Capture the cell that displays the provided text and extract its (x, y) central coordinate. 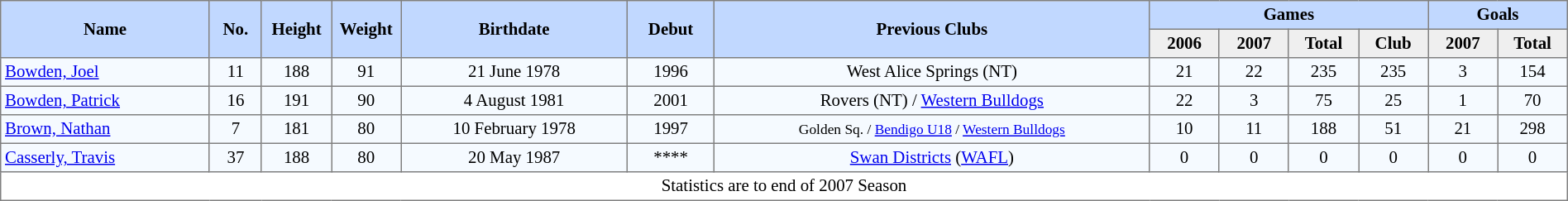
90 (366, 100)
Goals (1499, 15)
No. (235, 30)
25 (1394, 100)
7 (235, 129)
2006 (1184, 43)
Birthdate (514, 30)
Swan Districts (WAFL) (932, 157)
2001 (670, 100)
**** (670, 157)
Bowden, Patrick (106, 100)
10 (1184, 129)
Height (296, 30)
Casserly, Travis (106, 157)
Brown, Nathan (106, 129)
Games (1288, 15)
Name (106, 30)
16 (235, 100)
Statistics are to end of 2007 Season (784, 186)
10 February 1978 (514, 129)
1 (1463, 100)
20 May 1987 (514, 157)
70 (1532, 100)
Bowden, Joel (106, 72)
Debut (670, 30)
1996 (670, 72)
Weight (366, 30)
21 June 1978 (514, 72)
Club (1394, 43)
181 (296, 129)
West Alice Springs (NT) (932, 72)
75 (1323, 100)
51 (1394, 129)
1997 (670, 129)
91 (366, 72)
4 August 1981 (514, 100)
Previous Clubs (932, 30)
37 (235, 157)
298 (1532, 129)
Rovers (NT) / Western Bulldogs (932, 100)
154 (1532, 72)
191 (296, 100)
Golden Sq. / Bendigo U18 / Western Bulldogs (932, 129)
